For the text-containing cell, return its midpoint in (x, y) coordinate format. 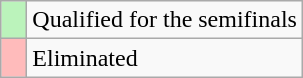
Qualified for the semifinals (165, 20)
Eliminated (165, 58)
